Return the [x, y] coordinate for the center point of the cell that contains the specified text.  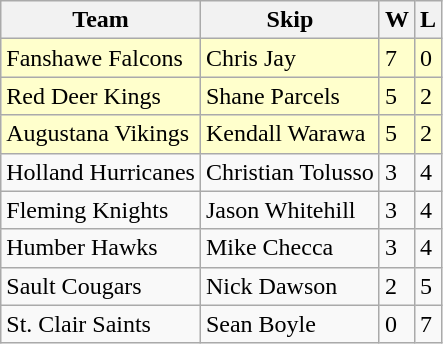
Sean Boyle [290, 324]
Chris Jay [290, 58]
Shane Parcels [290, 96]
Nick Dawson [290, 286]
Augustana Vikings [101, 134]
Sault Cougars [101, 286]
Jason Whitehill [290, 210]
Humber Hawks [101, 248]
Team [101, 20]
Kendall Warawa [290, 134]
Christian Tolusso [290, 172]
W [396, 20]
Fleming Knights [101, 210]
L [428, 20]
Fanshawe Falcons [101, 58]
Holland Hurricanes [101, 172]
Skip [290, 20]
St. Clair Saints [101, 324]
Red Deer Kings [101, 96]
Mike Checca [290, 248]
